Find where the given text appears and provide that cell's center as [x, y] coordinate. 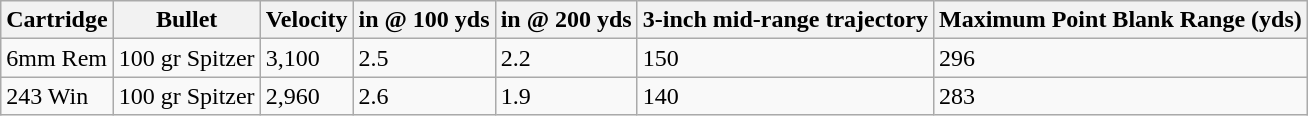
2.2 [566, 58]
Bullet [186, 20]
Maximum Point Blank Range (yds) [1121, 20]
Velocity [306, 20]
Cartridge [57, 20]
243 Win [57, 96]
140 [785, 96]
6mm Rem [57, 58]
3,100 [306, 58]
3-inch mid-range trajectory [785, 20]
in @ 200 yds [566, 20]
1.9 [566, 96]
150 [785, 58]
283 [1121, 96]
2.6 [424, 96]
2,960 [306, 96]
2.5 [424, 58]
in @ 100 yds [424, 20]
296 [1121, 58]
